Pinpoint the cell where the given text exists, returning its [X, Y] midpoint coordinate. 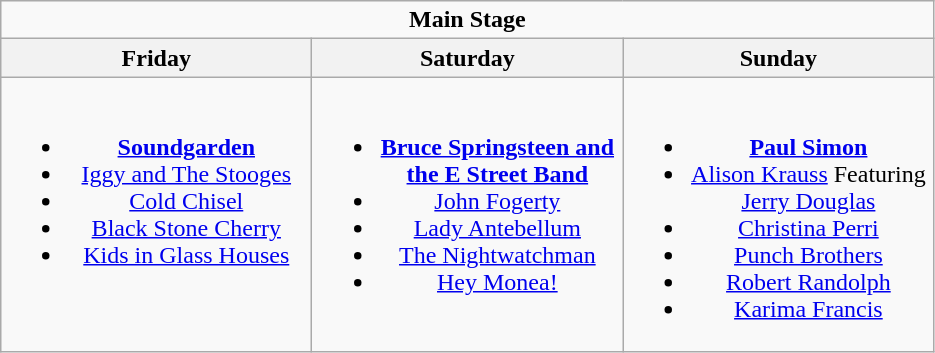
Bruce Springsteen and the E Street BandJohn FogertyLady AntebellumThe NightwatchmanHey Monea! [468, 214]
SoundgardenIggy and The StoogesCold ChiselBlack Stone CherryKids in Glass Houses [156, 214]
Friday [156, 58]
Sunday [778, 58]
Paul SimonAlison Krauss Featuring Jerry DouglasChristina PerriPunch BrothersRobert RandolphKarima Francis [778, 214]
Main Stage [468, 20]
Saturday [468, 58]
